Detect which cell encompasses the target text, then output its [x, y] center coordinate. 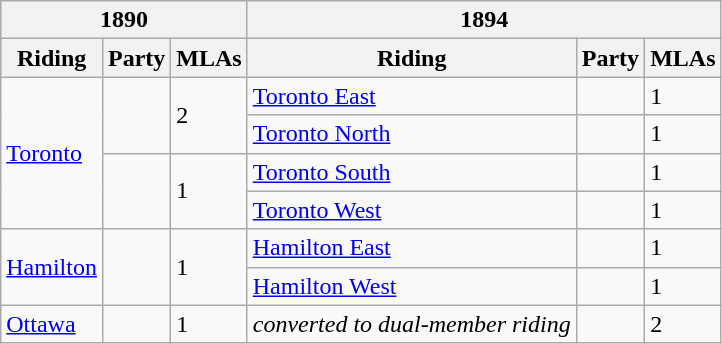
Ottawa [52, 324]
1894 [484, 20]
Hamilton East [412, 248]
Toronto North [412, 134]
Toronto South [412, 172]
Toronto West [412, 210]
Toronto East [412, 96]
converted to dual-member riding [412, 324]
1890 [124, 20]
Hamilton [52, 267]
Toronto [52, 153]
Hamilton West [412, 286]
